Extract the (x, y) coordinate from the center of the cell holding the provided text.  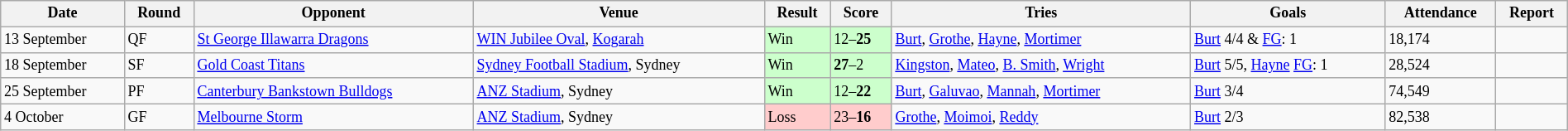
Canterbury Bankstown Bulldogs (333, 91)
Venue (619, 13)
25 September (63, 91)
QF (159, 40)
82,538 (1441, 116)
GF (159, 116)
PF (159, 91)
Burt 4/4 & FG: 1 (1288, 40)
12–22 (861, 91)
Burt 5/5, Hayne FG: 1 (1288, 65)
Goals (1288, 13)
4 October (63, 116)
Date (63, 13)
Melbourne Storm (333, 116)
27–2 (861, 65)
23–16 (861, 116)
Loss (797, 116)
Burt, Galuvao, Mannah, Mortimer (1041, 91)
Sydney Football Stadium, Sydney (619, 65)
Kingston, Mateo, B. Smith, Wright (1041, 65)
WIN Jubilee Oval, Kogarah (619, 40)
Burt 2/3 (1288, 116)
Burt 3/4 (1288, 91)
Burt, Grothe, Hayne, Mortimer (1041, 40)
18,174 (1441, 40)
Attendance (1441, 13)
Grothe, Moimoi, Reddy (1041, 116)
12–25 (861, 40)
13 September (63, 40)
Tries (1041, 13)
SF (159, 65)
18 September (63, 65)
St George Illawarra Dragons (333, 40)
74,549 (1441, 91)
Result (797, 13)
Gold Coast Titans (333, 65)
Round (159, 13)
Score (861, 13)
Report (1532, 13)
Opponent (333, 13)
28,524 (1441, 65)
